Find where the given text appears and provide that cell's center as [x, y] coordinate. 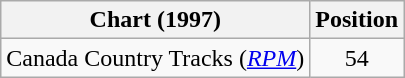
Canada Country Tracks (RPM) [156, 58]
Position [357, 20]
Chart (1997) [156, 20]
54 [357, 58]
